Extract the [x, y] coordinate from the center of the cell holding the provided text.  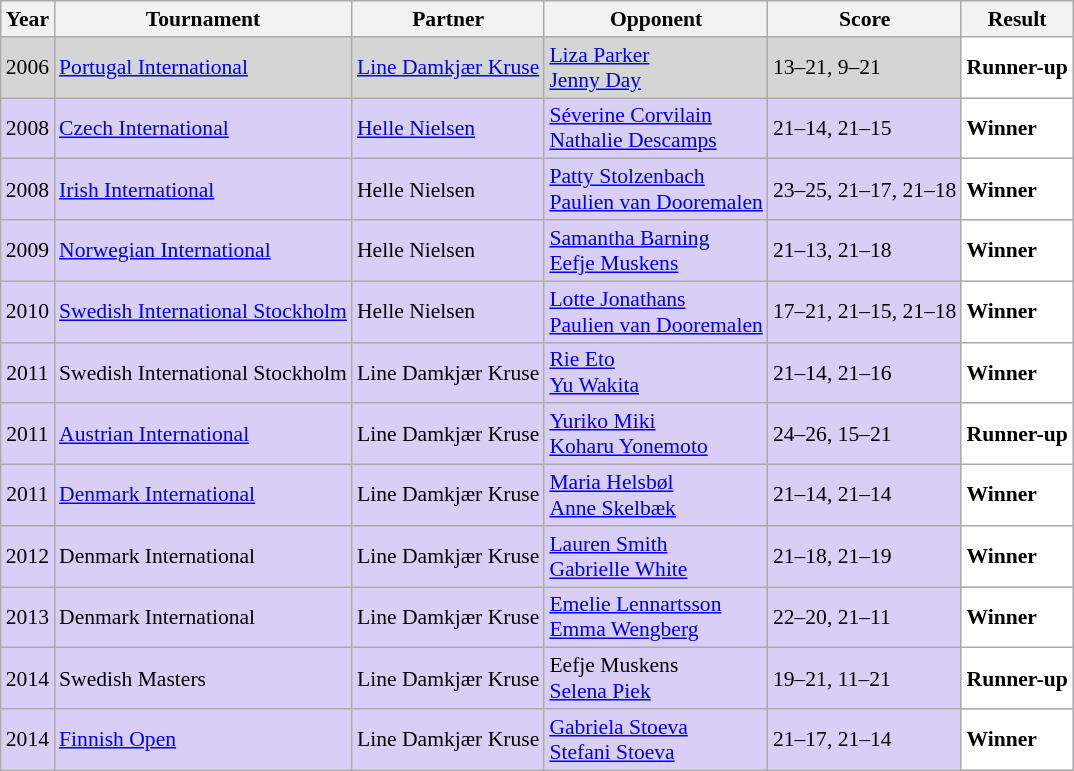
22–20, 21–11 [865, 618]
Yuriko Miki Koharu Yonemoto [656, 434]
Eefje Muskens Selena Piek [656, 678]
Result [1016, 19]
Partner [448, 19]
Year [28, 19]
21–14, 21–15 [865, 128]
Séverine Corvilain Nathalie Descamps [656, 128]
23–25, 21–17, 21–18 [865, 190]
Liza Parker Jenny Day [656, 68]
2013 [28, 618]
2012 [28, 556]
Austrian International [203, 434]
Emelie Lennartsson Emma Wengberg [656, 618]
Czech International [203, 128]
2009 [28, 250]
Rie Eto Yu Wakita [656, 372]
Irish International [203, 190]
Opponent [656, 19]
2006 [28, 68]
Gabriela Stoeva Stefani Stoeva [656, 740]
21–17, 21–14 [865, 740]
Portugal International [203, 68]
2010 [28, 312]
17–21, 21–15, 21–18 [865, 312]
Patty Stolzenbach Paulien van Dooremalen [656, 190]
Swedish Masters [203, 678]
Lotte Jonathans Paulien van Dooremalen [656, 312]
Finnish Open [203, 740]
21–18, 21–19 [865, 556]
13–21, 9–21 [865, 68]
21–14, 21–14 [865, 496]
Lauren Smith Gabrielle White [656, 556]
21–14, 21–16 [865, 372]
21–13, 21–18 [865, 250]
24–26, 15–21 [865, 434]
19–21, 11–21 [865, 678]
Tournament [203, 19]
Maria Helsbøl Anne Skelbæk [656, 496]
Score [865, 19]
Samantha Barning Eefje Muskens [656, 250]
Norwegian International [203, 250]
